Locate the cell with the specified text and output its [X, Y] center coordinate. 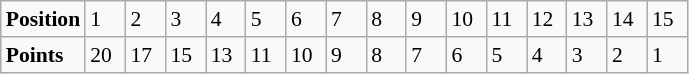
Points [43, 55]
17 [145, 55]
12 [547, 19]
Position [43, 19]
14 [627, 19]
20 [105, 55]
